For the text-containing cell, return its midpoint in [x, y] coordinate format. 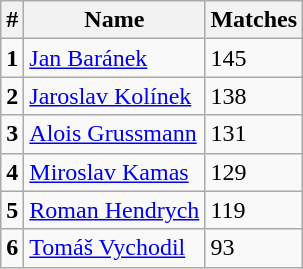
4 [12, 172]
5 [12, 210]
Jaroslav Kolínek [114, 96]
Alois Grussmann [114, 134]
Roman Hendrych [114, 210]
1 [12, 58]
6 [12, 248]
93 [254, 248]
131 [254, 134]
129 [254, 172]
119 [254, 210]
Jan Baránek [114, 58]
2 [12, 96]
Miroslav Kamas [114, 172]
Matches [254, 20]
# [12, 20]
145 [254, 58]
Tomáš Vychodil [114, 248]
138 [254, 96]
3 [12, 134]
Name [114, 20]
